Provide the (X, Y) coordinate of the cell's center where the given text is located.  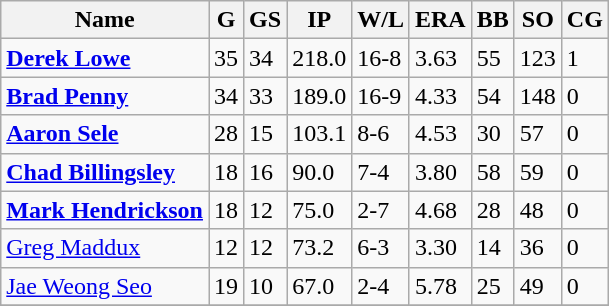
30 (492, 134)
16-9 (381, 96)
G (226, 20)
148 (538, 96)
54 (492, 96)
Aaron Sele (105, 134)
16-8 (381, 58)
3.80 (440, 172)
ERA (440, 20)
1 (584, 58)
33 (266, 96)
49 (538, 286)
103.1 (320, 134)
CG (584, 20)
BB (492, 20)
218.0 (320, 58)
4.53 (440, 134)
Name (105, 20)
58 (492, 172)
189.0 (320, 96)
6-3 (381, 248)
123 (538, 58)
3.30 (440, 248)
SO (538, 20)
Jae Weong Seo (105, 286)
W/L (381, 20)
55 (492, 58)
Greg Maddux (105, 248)
IP (320, 20)
2-7 (381, 210)
75.0 (320, 210)
5.78 (440, 286)
Brad Penny (105, 96)
19 (226, 286)
48 (538, 210)
8-6 (381, 134)
10 (266, 286)
14 (492, 248)
90.0 (320, 172)
25 (492, 286)
2-4 (381, 286)
Derek Lowe (105, 58)
67.0 (320, 286)
4.33 (440, 96)
Chad Billingsley (105, 172)
73.2 (320, 248)
16 (266, 172)
36 (538, 248)
3.63 (440, 58)
GS (266, 20)
59 (538, 172)
4.68 (440, 210)
15 (266, 134)
7-4 (381, 172)
57 (538, 134)
35 (226, 58)
Mark Hendrickson (105, 210)
